Capture the cell that displays the provided text and extract its (x, y) central coordinate. 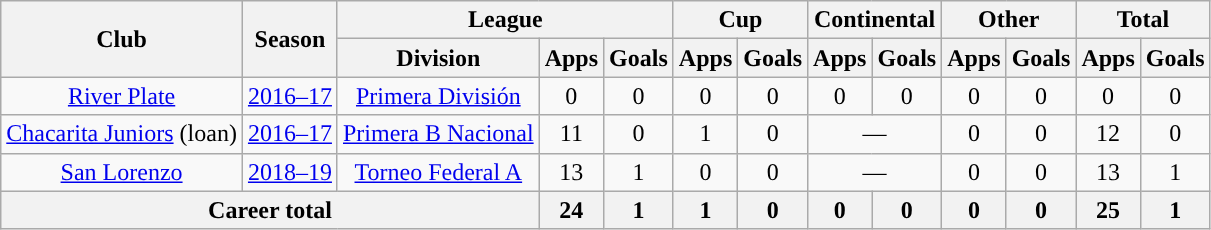
Chacarita Juniors (loan) (122, 134)
San Lorenzo (122, 172)
League (505, 20)
Primera B Nacional (438, 134)
Club (122, 39)
Season (290, 39)
Continental (875, 20)
Division (438, 58)
Career total (270, 210)
Cup (740, 20)
Other (1009, 20)
2018–19 (290, 172)
Torneo Federal A (438, 172)
12 (1108, 134)
Primera División (438, 96)
Total (1143, 20)
River Plate (122, 96)
25 (1108, 210)
24 (571, 210)
11 (571, 134)
